Pinpoint the cell where the given text exists, returning its [x, y] midpoint coordinate. 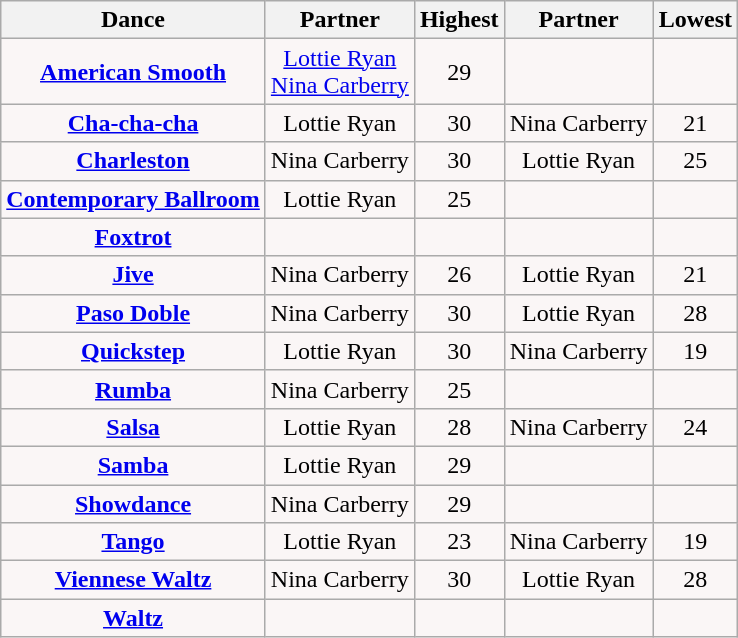
Rumba [134, 389]
23 [459, 542]
Tango [134, 542]
Paso Doble [134, 313]
American Smooth [134, 72]
Quickstep [134, 351]
Foxtrot [134, 237]
Dance [134, 20]
Lottie RyanNina Carberry [340, 72]
Waltz [134, 618]
Viennese Waltz [134, 580]
24 [695, 427]
26 [459, 275]
Jive [134, 275]
Charleston [134, 161]
Lowest [695, 20]
Showdance [134, 503]
Highest [459, 20]
Samba [134, 465]
Cha-cha-cha [134, 123]
Salsa [134, 427]
Contemporary Ballroom [134, 199]
